Identify which cell holds the provided text, then report its (x, y) central coordinate. 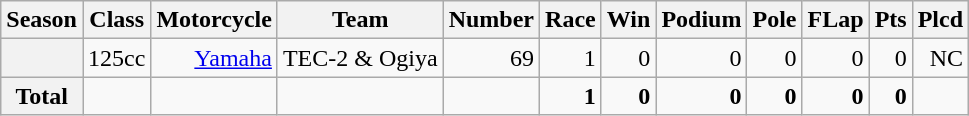
Pts (890, 20)
Team (360, 20)
Plcd (940, 20)
FLap (836, 20)
Motorcycle (214, 20)
Race (571, 20)
Season (42, 20)
NC (940, 58)
Podium (702, 20)
Class (116, 20)
Total (42, 96)
Pole (774, 20)
69 (491, 58)
125cc (116, 58)
Number (491, 20)
Win (628, 20)
TEC-2 & Ogiya (360, 58)
Yamaha (214, 58)
